Extract the [x, y] coordinate from the center of the cell holding the provided text.  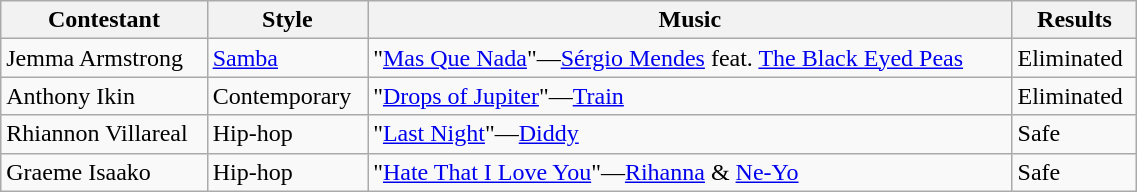
Style [287, 20]
Anthony Ikin [104, 96]
Results [1074, 20]
Samba [287, 58]
"Hate That I Love You"—Rihanna & Ne-Yo [690, 172]
Contestant [104, 20]
Contemporary [287, 96]
Graeme Isaako [104, 172]
Music [690, 20]
Rhiannon Villareal [104, 134]
"Last Night"—Diddy [690, 134]
"Mas Que Nada"—Sérgio Mendes feat. The Black Eyed Peas [690, 58]
Jemma Armstrong [104, 58]
"Drops of Jupiter"—Train [690, 96]
